Detect which cell encompasses the target text, then output its (X, Y) center coordinate. 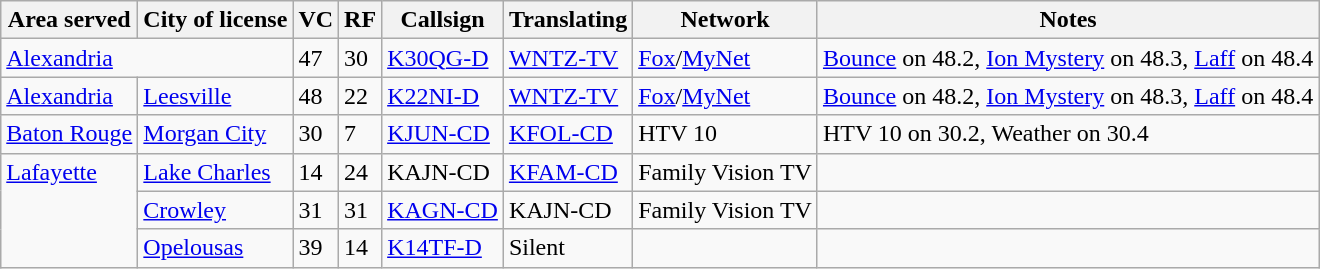
Lafayette (70, 210)
KJUN-CD (443, 134)
Notes (1068, 20)
K22NI-D (443, 96)
Opelousas (216, 248)
K30QG-D (443, 58)
Translating (568, 20)
Leesville (216, 96)
Crowley (216, 210)
24 (360, 172)
47 (316, 58)
KFAM-CD (568, 172)
Area served (70, 20)
7 (360, 134)
Lake Charles (216, 172)
Callsign (443, 20)
39 (316, 248)
HTV 10 on 30.2, Weather on 30.4 (1068, 134)
KFOL-CD (568, 134)
VC (316, 20)
RF (360, 20)
Network (726, 20)
Silent (568, 248)
Morgan City (216, 134)
Baton Rouge (70, 134)
HTV 10 (726, 134)
City of license (216, 20)
K14TF-D (443, 248)
48 (316, 96)
22 (360, 96)
KAGN-CD (443, 210)
